Locate the cell with the specified text and output its [X, Y] center coordinate. 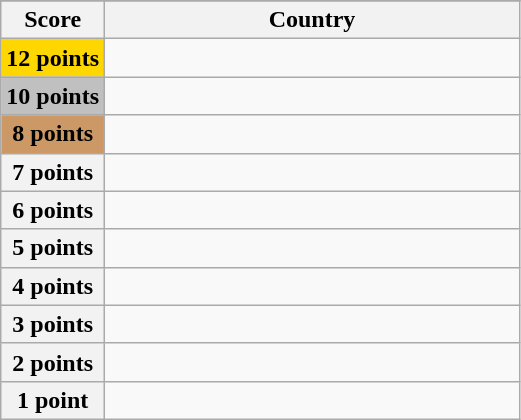
5 points [53, 248]
8 points [53, 134]
7 points [53, 172]
6 points [53, 210]
3 points [53, 324]
Score [53, 20]
Country [312, 20]
4 points [53, 286]
12 points [53, 58]
1 point [53, 400]
2 points [53, 362]
10 points [53, 96]
